Provide the (X, Y) coordinate of the cell's center where the given text is located.  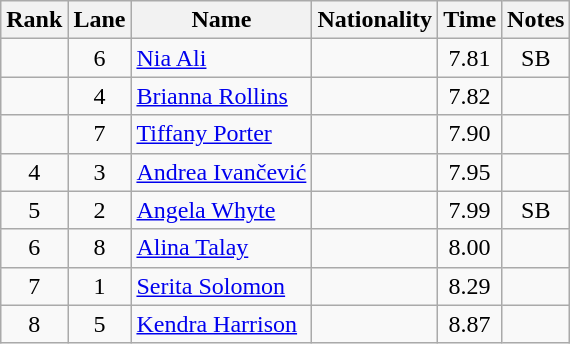
7.99 (470, 210)
8.29 (470, 286)
Alina Talay (222, 248)
8.00 (470, 248)
7.95 (470, 172)
3 (100, 172)
Rank (34, 20)
7.90 (470, 134)
7.82 (470, 96)
Nia Ali (222, 58)
Notes (536, 20)
2 (100, 210)
Time (470, 20)
Kendra Harrison (222, 324)
Brianna Rollins (222, 96)
Angela Whyte (222, 210)
Name (222, 20)
1 (100, 286)
8.87 (470, 324)
Serita Solomon (222, 286)
7.81 (470, 58)
Lane (100, 20)
Tiffany Porter (222, 134)
Andrea Ivančević (222, 172)
Nationality (375, 20)
